Search for the cell housing the specified text and yield its [x, y] center coordinate. 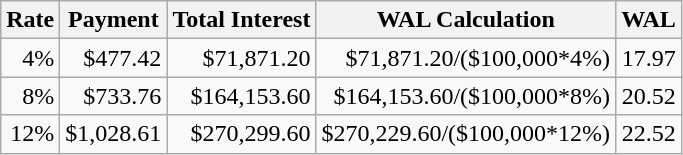
$733.76 [114, 96]
$1,028.61 [114, 134]
8% [30, 96]
$270,299.60 [242, 134]
17.97 [649, 58]
20.52 [649, 96]
Payment [114, 20]
WAL [649, 20]
Total Interest [242, 20]
$71,871.20/($100,000*4%) [466, 58]
22.52 [649, 134]
$164,153.60/($100,000*8%) [466, 96]
Rate [30, 20]
$270,229.60/($100,000*12%) [466, 134]
4% [30, 58]
$71,871.20 [242, 58]
$477.42 [114, 58]
$164,153.60 [242, 96]
12% [30, 134]
WAL Calculation [466, 20]
